Locate the cell with the specified text and output its [X, Y] center coordinate. 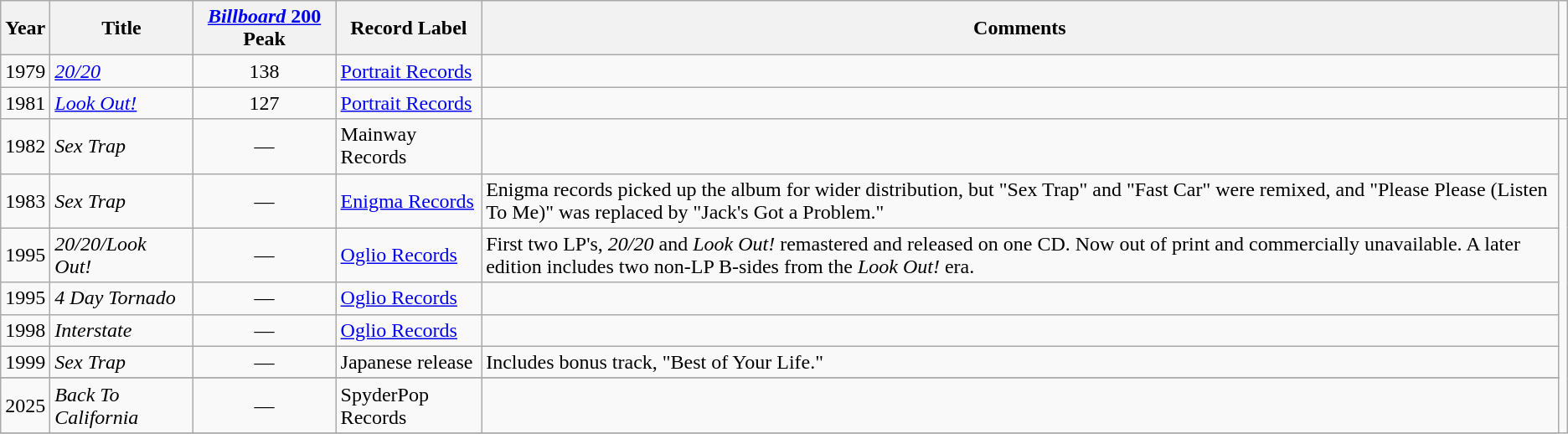
Look Out! [121, 103]
1982 [25, 146]
Japanese release [409, 362]
1979 [25, 71]
1999 [25, 362]
Year [25, 28]
SpyderPop Records [409, 406]
138 [265, 71]
1981 [25, 103]
127 [265, 103]
Billboard 200 Peak [265, 28]
20/20 [121, 71]
Includes bonus track, "Best of Your Life." [1020, 362]
Record Label [409, 28]
Enigma Records [409, 201]
20/20/Look Out! [121, 255]
4 Day Tornado [121, 298]
2025 [25, 406]
Mainway Records [409, 146]
1998 [25, 330]
Interstate [121, 330]
Title [121, 28]
Comments [1020, 28]
1983 [25, 201]
Back To California [121, 406]
